Search for the cell housing the specified text and yield its [x, y] center coordinate. 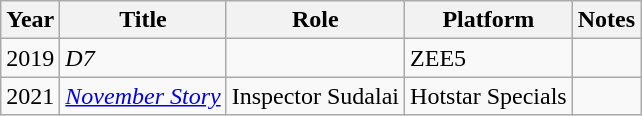
Platform [489, 20]
Role [315, 20]
2019 [30, 58]
Title [143, 20]
ZEE5 [489, 58]
2021 [30, 96]
Year [30, 20]
D7 [143, 58]
November Story [143, 96]
Inspector Sudalai [315, 96]
Notes [606, 20]
Hotstar Specials [489, 96]
